For the text-containing cell, return its midpoint in [X, Y] coordinate format. 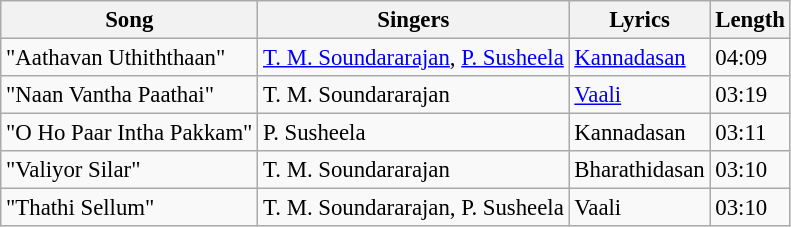
"Valiyor Silar" [130, 170]
Lyrics [640, 20]
"Thathi Sellum" [130, 208]
"Naan Vantha Paathai" [130, 95]
04:09 [750, 58]
03:19 [750, 95]
"Aathavan Uthiththaan" [130, 58]
P. Susheela [414, 133]
Singers [414, 20]
"O Ho Paar Intha Pakkam" [130, 133]
Song [130, 20]
Bharathidasan [640, 170]
Length [750, 20]
03:11 [750, 133]
